Scan for the cell matching the given text and deliver its (x, y) coordinate at center. 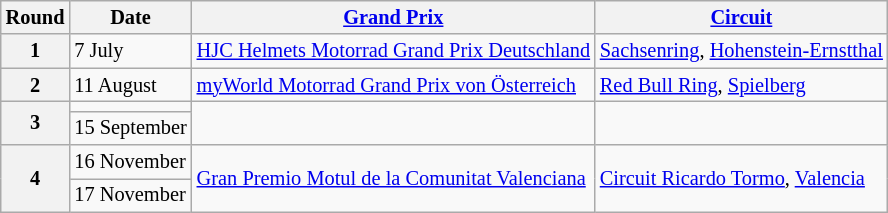
Sachsenring, Hohenstein-Ernstthal (742, 51)
Date (130, 17)
Circuit Ricardo Tormo, Valencia (742, 178)
Round (36, 17)
11 August (130, 85)
3 (36, 122)
myWorld Motorrad Grand Prix von Österreich (394, 85)
Red Bull Ring, Spielberg (742, 85)
15 September (130, 128)
Gran Premio Motul de la Comunitat Valenciana (394, 178)
4 (36, 178)
HJC Helmets Motorrad Grand Prix Deutschland (394, 51)
Circuit (742, 17)
2 (36, 85)
7 July (130, 51)
17 November (130, 195)
1 (36, 51)
Grand Prix (394, 17)
16 November (130, 162)
